Identify which cell holds the provided text, then report its (x, y) central coordinate. 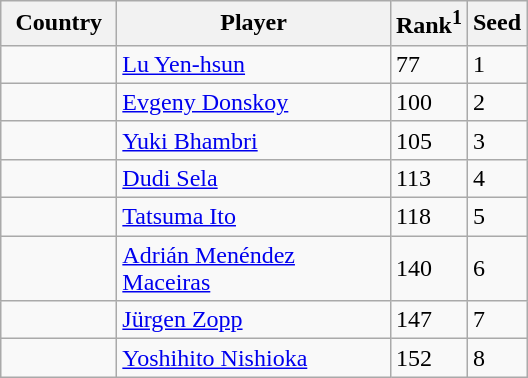
Yoshihito Nishioka (254, 358)
6 (496, 268)
100 (428, 102)
4 (496, 178)
Evgeny Donskoy (254, 102)
5 (496, 217)
113 (428, 178)
1 (496, 64)
Tatsuma Ito (254, 217)
Rank1 (428, 24)
Seed (496, 24)
77 (428, 64)
140 (428, 268)
Adrián Menéndez Maceiras (254, 268)
Lu Yen-hsun (254, 64)
Country (59, 24)
7 (496, 320)
105 (428, 140)
Yuki Bhambri (254, 140)
Dudi Sela (254, 178)
118 (428, 217)
8 (496, 358)
3 (496, 140)
Jürgen Zopp (254, 320)
2 (496, 102)
152 (428, 358)
Player (254, 24)
147 (428, 320)
